Detect which cell encompasses the target text, then output its (x, y) center coordinate. 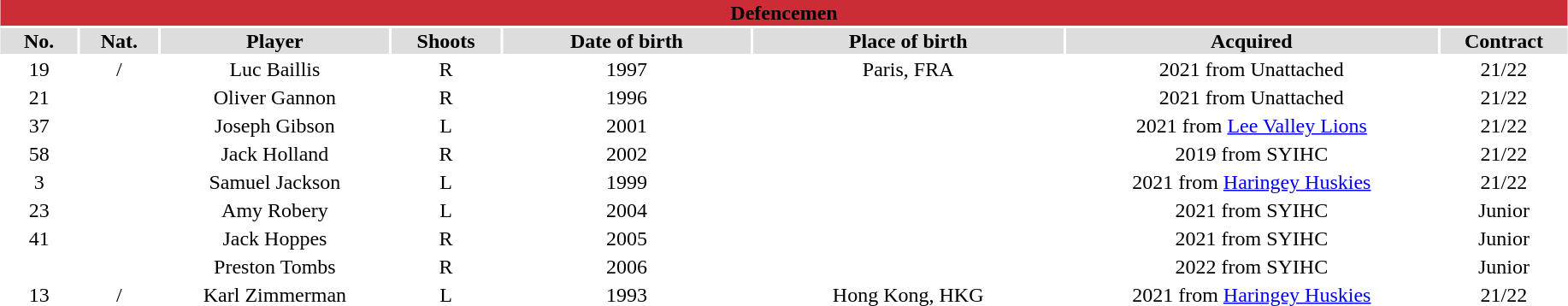
No. (39, 41)
Player (275, 41)
1997 (627, 69)
Preston Tombs (275, 267)
41 (39, 238)
Acquired (1252, 41)
2004 (627, 210)
58 (39, 154)
21 (39, 97)
Contract (1503, 41)
2021 from Haringey Huskies (1252, 182)
Defencemen (783, 13)
23 (39, 210)
Samuel Jackson (275, 182)
Shoots (446, 41)
Oliver Gannon (275, 97)
2019 from SYIHC (1252, 154)
Joseph Gibson (275, 126)
37 (39, 126)
/ (120, 69)
2021 from Lee Valley Lions (1252, 126)
Paris, FRA (908, 69)
Amy Robery (275, 210)
1999 (627, 182)
2001 (627, 126)
Nat. (120, 41)
Jack Holland (275, 154)
1996 (627, 97)
Jack Hoppes (275, 238)
Luc Baillis (275, 69)
2022 from SYIHC (1252, 267)
2005 (627, 238)
19 (39, 69)
Date of birth (627, 41)
3 (39, 182)
Place of birth (908, 41)
2002 (627, 154)
2006 (627, 267)
